Detect which cell encompasses the target text, then output its (x, y) center coordinate. 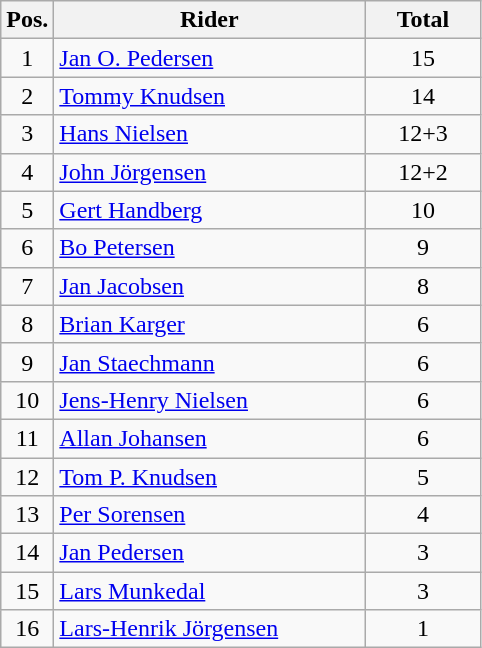
Lars Munkedal (210, 591)
12+3 (423, 134)
Total (423, 20)
Jens-Henry Nielsen (210, 400)
11 (28, 438)
Tommy Knudsen (210, 96)
Jan Pedersen (210, 553)
Brian Karger (210, 324)
2 (28, 96)
Rider (210, 20)
Jan Staechmann (210, 362)
Gert Handberg (210, 210)
13 (28, 515)
Lars-Henrik Jörgensen (210, 629)
12+2 (423, 172)
7 (28, 286)
Allan Johansen (210, 438)
16 (28, 629)
Hans Nielsen (210, 134)
Jan Jacobsen (210, 286)
Bo Petersen (210, 248)
Jan O. Pedersen (210, 58)
Per Sorensen (210, 515)
Pos. (28, 20)
Tom P. Knudsen (210, 477)
John Jörgensen (210, 172)
12 (28, 477)
